Find where the given text appears and provide that cell's center as (X, Y) coordinate. 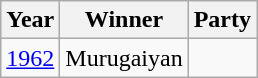
Year (30, 20)
Murugaiyan (124, 58)
1962 (30, 58)
Party (222, 20)
Winner (124, 20)
